From the cell containing the given text, extract its center point as (x, y) coordinate. 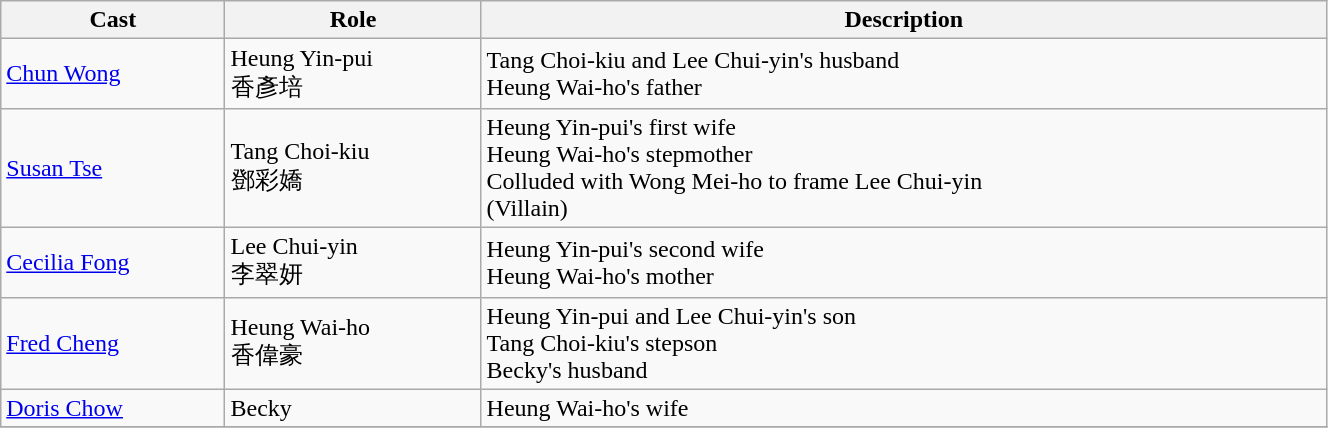
Heung Wai-ho's wife (904, 408)
Doris Chow (113, 408)
Susan Tse (113, 168)
Heung Yin-pui's first wifeHeung Wai-ho's stepmotherColluded with Wong Mei-ho to frame Lee Chui-yin(Villain) (904, 168)
Role (353, 20)
Heung Yin-pui香彥培 (353, 74)
Heung Yin-pui's second wifeHeung Wai-ho's mother (904, 262)
Tang Choi-kiu鄧彩嬌 (353, 168)
Lee Chui-yin李翠妍 (353, 262)
Cast (113, 20)
Cecilia Fong (113, 262)
Becky (353, 408)
Tang Choi-kiu and Lee Chui-yin's husbandHeung Wai-ho's father (904, 74)
Heung Wai-ho香偉豪 (353, 343)
Fred Cheng (113, 343)
Heung Yin-pui and Lee Chui-yin's sonTang Choi-kiu's stepsonBecky's husband (904, 343)
Description (904, 20)
Chun Wong (113, 74)
